Scan for the cell matching the given text and deliver its (X, Y) coordinate at center. 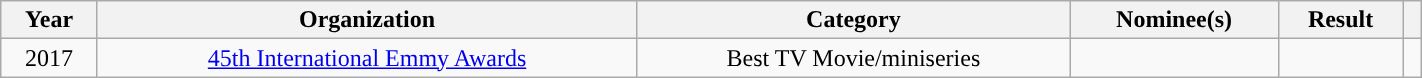
Organization (366, 20)
Category (854, 20)
Nominee(s) (1174, 20)
2017 (50, 58)
Best TV Movie/miniseries (854, 58)
Year (50, 20)
Result (1340, 20)
45th International Emmy Awards (366, 58)
